Return (x, y) of the center of cell containing provided text 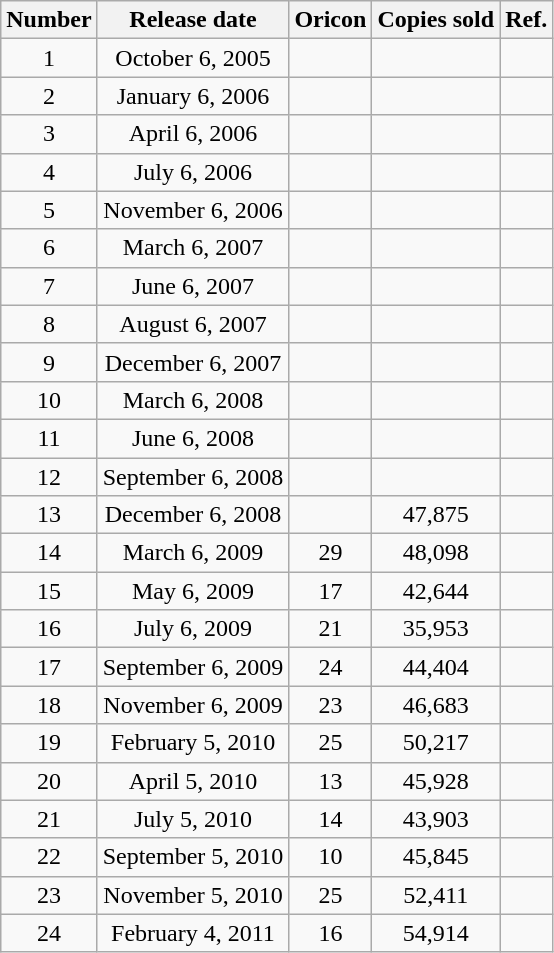
September 5, 2010 (193, 857)
March 6, 2008 (193, 400)
29 (330, 553)
Release date (193, 20)
12 (49, 477)
3 (49, 134)
January 6, 2006 (193, 96)
35,953 (436, 629)
March 6, 2007 (193, 248)
11 (49, 438)
February 4, 2011 (193, 933)
October 6, 2005 (193, 58)
5 (49, 210)
44,404 (436, 667)
June 6, 2007 (193, 286)
9 (49, 362)
September 6, 2009 (193, 667)
7 (49, 286)
4 (49, 172)
45,928 (436, 781)
Copies sold (436, 20)
July 5, 2010 (193, 819)
48,098 (436, 553)
22 (49, 857)
54,914 (436, 933)
20 (49, 781)
1 (49, 58)
July 6, 2006 (193, 172)
April 5, 2010 (193, 781)
18 (49, 705)
March 6, 2009 (193, 553)
42,644 (436, 591)
December 6, 2007 (193, 362)
July 6, 2009 (193, 629)
8 (49, 324)
19 (49, 743)
December 6, 2008 (193, 515)
6 (49, 248)
45,845 (436, 857)
September 6, 2008 (193, 477)
15 (49, 591)
2 (49, 96)
August 6, 2007 (193, 324)
43,903 (436, 819)
February 5, 2010 (193, 743)
50,217 (436, 743)
November 5, 2010 (193, 895)
April 6, 2006 (193, 134)
June 6, 2008 (193, 438)
46,683 (436, 705)
November 6, 2006 (193, 210)
May 6, 2009 (193, 591)
Ref. (526, 20)
52,411 (436, 895)
47,875 (436, 515)
Number (49, 20)
November 6, 2009 (193, 705)
Oricon (330, 20)
